Return (x, y) of the center of cell containing provided text 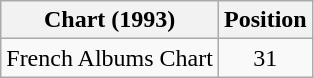
Chart (1993) (110, 20)
French Albums Chart (110, 58)
31 (265, 58)
Position (265, 20)
